Return (X, Y) of the center of cell containing provided text 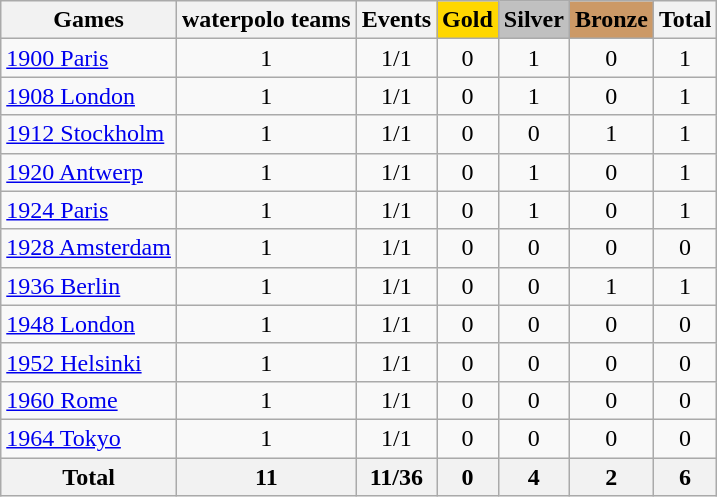
4 (534, 477)
Gold (468, 20)
Events (396, 20)
1920 Antwerp (89, 172)
1960 Rome (89, 400)
1936 Berlin (89, 286)
11 (266, 477)
1964 Tokyo (89, 438)
1948 London (89, 324)
Bronze (611, 20)
1924 Paris (89, 210)
Games (89, 20)
1908 London (89, 96)
Silver (534, 20)
1912 Stockholm (89, 134)
1928 Amsterdam (89, 248)
1900 Paris (89, 58)
11/36 (396, 477)
2 (611, 477)
waterpolo teams (266, 20)
6 (685, 477)
1952 Helsinki (89, 362)
